Determine the (x, y) coordinate at the center of the cell enclosing the given text.  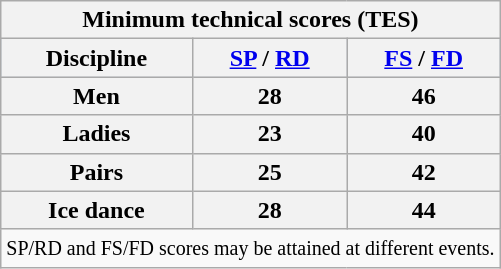
Discipline (96, 58)
23 (270, 134)
Ladies (96, 134)
Men (96, 96)
Ice dance (96, 210)
FS / FD (424, 58)
Pairs (96, 172)
SP/RD and FS/FD scores may be attained at different events. (250, 248)
44 (424, 210)
25 (270, 172)
40 (424, 134)
42 (424, 172)
46 (424, 96)
SP / RD (270, 58)
Minimum technical scores (TES) (250, 20)
